Output the [X, Y] coordinate of the center of the cell containing the given text.  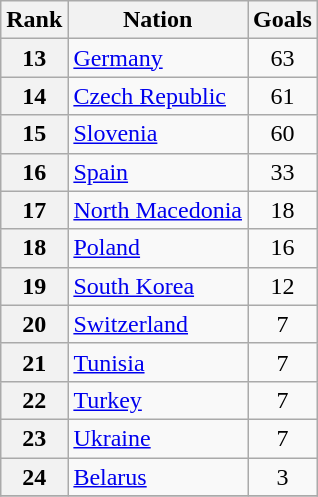
21 [34, 362]
Czech Republic [158, 96]
12 [283, 286]
22 [34, 400]
17 [34, 210]
60 [283, 134]
13 [34, 58]
3 [283, 477]
Turkey [158, 400]
23 [34, 438]
Switzerland [158, 324]
20 [34, 324]
14 [34, 96]
Germany [158, 58]
Nation [158, 20]
Spain [158, 172]
Goals [283, 20]
63 [283, 58]
North Macedonia [158, 210]
15 [34, 134]
Tunisia [158, 362]
24 [34, 477]
South Korea [158, 286]
33 [283, 172]
Rank [34, 20]
Ukraine [158, 438]
Belarus [158, 477]
19 [34, 286]
Slovenia [158, 134]
Poland [158, 248]
61 [283, 96]
